Output the (x, y) coordinate of the center of the cell containing the given text.  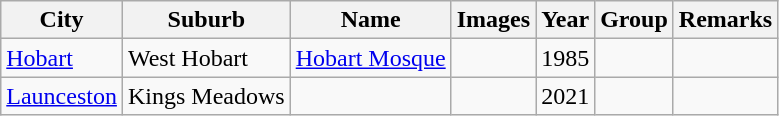
Suburb (206, 20)
1985 (566, 58)
City (62, 20)
West Hobart (206, 58)
Kings Meadows (206, 96)
Images (493, 20)
Launceston (62, 96)
Year (566, 20)
2021 (566, 96)
Remarks (725, 20)
Hobart Mosque (370, 58)
Group (634, 20)
Hobart (62, 58)
Name (370, 20)
